Capture the cell that displays the provided text and extract its (X, Y) central coordinate. 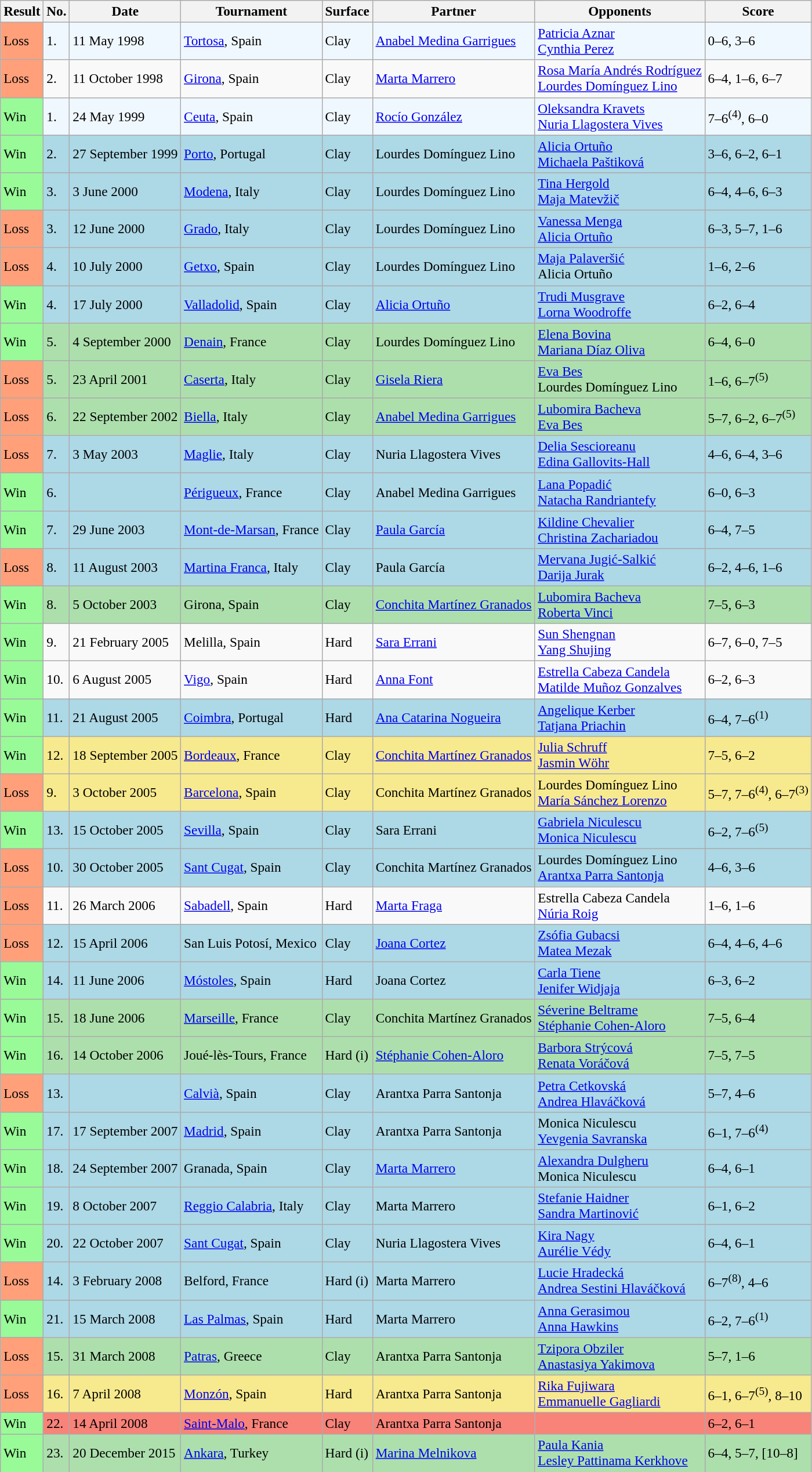
Melilla, Spain (252, 643)
10 July 2000 (125, 267)
Paula Kania Lesley Pattinama Kerkhove (619, 1453)
Ana Catarina Nogueira (454, 717)
22. (57, 1423)
Reggio Calabria, Italy (252, 1205)
Gabriela Niculescu Monica Niculescu (619, 829)
17 July 2000 (125, 304)
14 April 2008 (125, 1423)
15 April 2006 (125, 943)
Partner (454, 11)
Sevilla, Spain (252, 829)
29 June 2003 (125, 529)
6–4, 7–6(1) (758, 717)
Tzipora Obziler Anastasiya Yakimova (619, 1356)
Tina Hergold Maja Matevžič (619, 191)
Lubomira Bacheva Eva Bes (619, 416)
6–3, 5–7, 1–6 (758, 229)
6–2, 7–6(1) (758, 1319)
Result (22, 11)
Valladolid, Spain (252, 304)
Mervana Jugić-Salkić Darija Jurak (619, 567)
0–6, 3–6 (758, 41)
Modena, Italy (252, 191)
4 September 2000 (125, 341)
6–1, 6–2 (758, 1205)
Zsófia Gubacsi Matea Mezak (619, 943)
6–2, 6–1 (758, 1423)
7–5, 6–2 (758, 755)
Marta Fraga (454, 905)
Oleksandra Kravets Nuria Llagostera Vives (619, 116)
Sun Shengnan Yang Shujing (619, 643)
Anna Gerasimou Anna Hawkins (619, 1319)
6–4, 4–6, 4–6 (758, 943)
18 September 2005 (125, 755)
6–1, 6–7(5), 8–10 (758, 1393)
Opponents (619, 11)
Stefanie Haidner Sandra Martinović (619, 1205)
Caserta, Italy (252, 379)
Trudi Musgrave Lorna Woodroffe (619, 304)
Anna Font (454, 680)
7–5, 6–4 (758, 1017)
Ceuta, Spain (252, 116)
1–6, 2–6 (758, 267)
22 September 2002 (125, 416)
18 June 2006 (125, 1017)
15 October 2005 (125, 829)
6–4, 6–0 (758, 341)
Alicia Ortuño (454, 304)
Elena Bovina Mariana Díaz Oliva (619, 341)
21. (57, 1319)
6–2, 6–3 (758, 680)
24 May 1999 (125, 116)
Las Palmas, Spain (252, 1319)
7–5, 6–3 (758, 604)
24 September 2007 (125, 1168)
Maja Palaveršić Alicia Ortuño (619, 267)
6–4, 7–5 (758, 529)
Barbora Strýcová Renata Voráčová (619, 1056)
Lubomira Bacheva Roberta Vinci (619, 604)
3 May 2003 (125, 455)
11 June 2006 (125, 980)
11 August 2003 (125, 567)
14 October 2006 (125, 1056)
Vanessa Menga Alicia Ortuño (619, 229)
6–7(8), 4–6 (758, 1281)
Granada, Spain (252, 1168)
Kira Nagy Aurélie Védy (619, 1243)
Patricia Aznar Cynthia Perez (619, 41)
Stéphanie Cohen-Aloro (454, 1056)
27 September 1999 (125, 153)
Date (125, 11)
No. (57, 11)
Mont-de-Marsan, France (252, 529)
Surface (347, 11)
Patras, Greece (252, 1356)
30 October 2005 (125, 868)
Bordeaux, France (252, 755)
3 October 2005 (125, 792)
6–4, 1–6, 6–7 (758, 79)
6–2, 4–6, 1–6 (758, 567)
Estrella Cabeza Candela Núria Roig (619, 905)
Tortosa, Spain (252, 41)
Alexandra Dulgheru Monica Niculescu (619, 1168)
6–3, 6–2 (758, 980)
Belford, France (252, 1281)
6–0, 6–3 (758, 492)
6–4, 4–6, 6–3 (758, 191)
7 April 2008 (125, 1393)
Calvià, Spain (252, 1093)
Marina Melnikova (454, 1453)
Coimbra, Portugal (252, 717)
4–6, 6–4, 3–6 (758, 455)
26 March 2006 (125, 905)
Lana Popadić Natacha Randriantefy (619, 492)
Gisela Riera (454, 379)
31 March 2008 (125, 1356)
11 October 1998 (125, 79)
6–2, 6–4 (758, 304)
Saint-Malo, France (252, 1423)
12 June 2000 (125, 229)
5 October 2003 (125, 604)
Denain, France (252, 341)
Petra Cetkovská Andrea Hlaváčková (619, 1093)
Kildine Chevalier Christina Zachariadou (619, 529)
21 February 2005 (125, 643)
6–2, 7–6(5) (758, 829)
Rocío González (454, 116)
Rosa María Andrés Rodríguez Lourdes Domínguez Lino (619, 79)
Lourdes Domínguez Lino María Sánchez Lorenzo (619, 792)
17 September 2007 (125, 1131)
San Luis Potosí, Mexico (252, 943)
Tournament (252, 11)
3 February 2008 (125, 1281)
6–7, 6–0, 7–5 (758, 643)
Périgueux, France (252, 492)
21 August 2005 (125, 717)
Julia Schruff Jasmin Wöhr (619, 755)
5–7, 4–6 (758, 1093)
1–6, 6–7(5) (758, 379)
Monzón, Spain (252, 1393)
Sabadell, Spain (252, 905)
Getxo, Spain (252, 267)
8 October 2007 (125, 1205)
3–6, 6–2, 6–1 (758, 153)
Carla Tiene Jenifer Widjaja (619, 980)
Marseille, France (252, 1017)
Madrid, Spain (252, 1131)
1–6, 1–6 (758, 905)
22 October 2007 (125, 1243)
Maglie, Italy (252, 455)
Delia Sescioreanu Edina Gallovits-Hall (619, 455)
Martina Franca, Italy (252, 567)
6 August 2005 (125, 680)
Ankara, Turkey (252, 1453)
6–1, 7–6(4) (758, 1131)
7–6(4), 6–0 (758, 116)
5–7, 1–6 (758, 1356)
Séverine Beltrame Stéphanie Cohen-Aloro (619, 1017)
20. (57, 1243)
11 May 1998 (125, 41)
Porto, Portugal (252, 153)
5–7, 6–2, 6–7(5) (758, 416)
Joué-lès-Tours, France (252, 1056)
23 April 2001 (125, 379)
23. (57, 1453)
Score (758, 11)
Alicia Ortuño Michaela Paštiková (619, 153)
Móstoles, Spain (252, 980)
Estrella Cabeza Candela Matilde Muñoz Gonzalves (619, 680)
Monica Niculescu Yevgenia Savranska (619, 1131)
Barcelona, Spain (252, 792)
Vigo, Spain (252, 680)
Angelique Kerber Tatjana Priachin (619, 717)
Eva Bes Lourdes Domínguez Lino (619, 379)
4–6, 3–6 (758, 868)
3 June 2000 (125, 191)
Biella, Italy (252, 416)
7–5, 7–5 (758, 1056)
5–7, 7–6(4), 6–7(3) (758, 792)
19. (57, 1205)
15 March 2008 (125, 1319)
17. (57, 1131)
18. (57, 1168)
6–4, 5–7, [10–8] (758, 1453)
Lucie Hradecká Andrea Sestini Hlaváčková (619, 1281)
Lourdes Domínguez Lino Arantxa Parra Santonja (619, 868)
Grado, Italy (252, 229)
20 December 2015 (125, 1453)
Rika Fujiwara Emmanuelle Gagliardi (619, 1393)
